Determine the (x, y) coordinate at the center of the cell enclosing the given text.  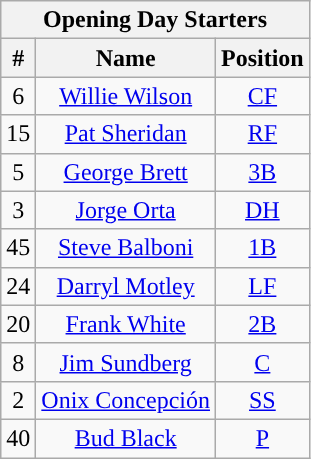
# (18, 58)
Position (263, 58)
Steve Balboni (126, 248)
2 (18, 400)
Name (126, 58)
Opening Day Starters (156, 20)
CF (263, 96)
3B (263, 172)
Willie Wilson (126, 96)
24 (18, 286)
LF (263, 286)
Frank White (126, 324)
Darryl Motley (126, 286)
George Brett (126, 172)
1B (263, 248)
Jorge Orta (126, 210)
Jim Sundberg (126, 362)
8 (18, 362)
40 (18, 438)
2B (263, 324)
5 (18, 172)
Pat Sheridan (126, 134)
20 (18, 324)
DH (263, 210)
Onix Concepción (126, 400)
RF (263, 134)
45 (18, 248)
C (263, 362)
15 (18, 134)
P (263, 438)
Bud Black (126, 438)
SS (263, 400)
3 (18, 210)
6 (18, 96)
